For the text-containing cell, return its midpoint in (X, Y) coordinate format. 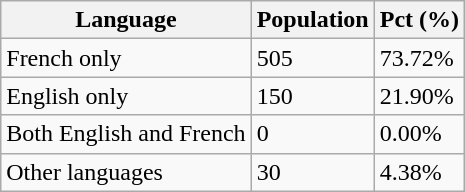
30 (312, 172)
French only (126, 58)
Pct (%) (419, 20)
Both English and French (126, 134)
0.00% (419, 134)
Language (126, 20)
Other languages (126, 172)
0 (312, 134)
Population (312, 20)
150 (312, 96)
4.38% (419, 172)
21.90% (419, 96)
73.72% (419, 58)
English only (126, 96)
505 (312, 58)
